Return the [X, Y] coordinate for the center point of the cell that contains the specified text.  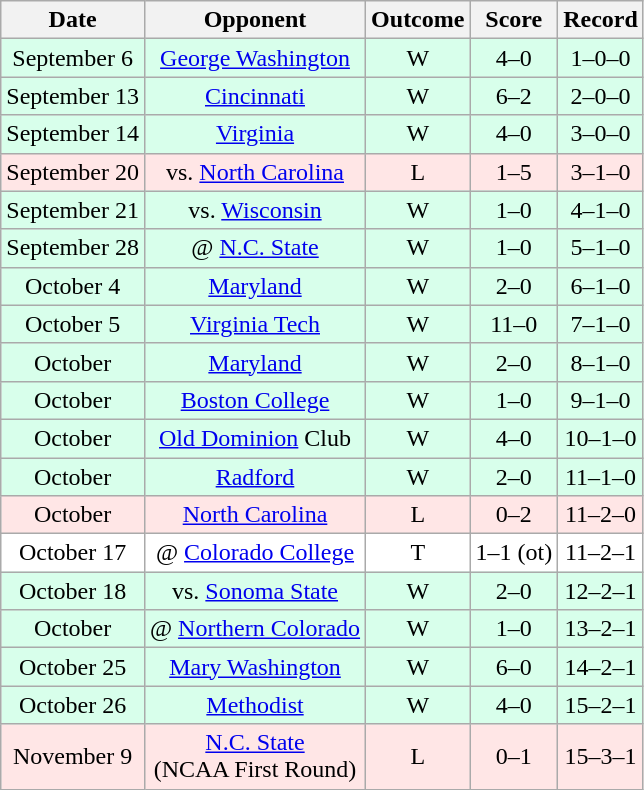
Date [73, 20]
September 21 [73, 210]
11–2–0 [601, 515]
October 4 [73, 286]
Mary Washington [254, 667]
Boston College [254, 400]
0–2 [514, 515]
0–1 [514, 756]
September 6 [73, 58]
vs. North Carolina [254, 172]
Virginia [254, 134]
13–2–1 [601, 629]
Methodist [254, 705]
6–0 [514, 667]
2–0–0 [601, 96]
@ Colorado College [254, 553]
14–2–1 [601, 667]
5–1–0 [601, 248]
October 26 [73, 705]
N.C. State (NCAA First Round) [254, 756]
October 5 [73, 324]
Score [514, 20]
4–1–0 [601, 210]
September 14 [73, 134]
October 18 [73, 591]
September 20 [73, 172]
1–0–0 [601, 58]
Opponent [254, 20]
Old Dominion Club [254, 438]
3–0–0 [601, 134]
November 9 [73, 756]
September 13 [73, 96]
North Carolina [254, 515]
Outcome [418, 20]
15–3–1 [601, 756]
8–1–0 [601, 362]
@ Northern Colorado [254, 629]
10–1–0 [601, 438]
George Washington [254, 58]
Radford [254, 477]
11–2–1 [601, 553]
6–1–0 [601, 286]
September 28 [73, 248]
3–1–0 [601, 172]
11–0 [514, 324]
1–1 (ot) [514, 553]
vs. Sonoma State [254, 591]
Virginia Tech [254, 324]
vs. Wisconsin [254, 210]
Record [601, 20]
15–2–1 [601, 705]
7–1–0 [601, 324]
Cincinnati [254, 96]
T [418, 553]
@ N.C. State [254, 248]
12–2–1 [601, 591]
11–1–0 [601, 477]
9–1–0 [601, 400]
October 25 [73, 667]
6–2 [514, 96]
1–5 [514, 172]
October 17 [73, 553]
